Search for the cell housing the specified text and yield its [x, y] center coordinate. 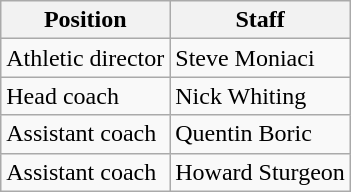
Steve Moniaci [260, 58]
Howard Sturgeon [260, 172]
Head coach [86, 96]
Athletic director [86, 58]
Quentin Boric [260, 134]
Staff [260, 20]
Nick Whiting [260, 96]
Position [86, 20]
